Detect which cell encompasses the target text, then output its [x, y] center coordinate. 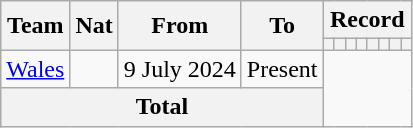
Wales [36, 69]
Total [162, 107]
To [282, 26]
Record [367, 20]
9 July 2024 [180, 69]
Team [36, 26]
Nat [94, 26]
From [180, 26]
Present [282, 69]
